Scan for the cell matching the given text and deliver its [x, y] coordinate at center. 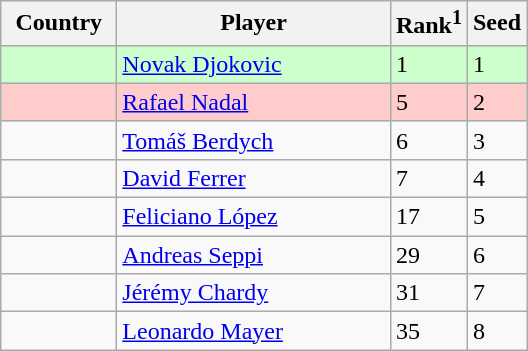
Novak Djokovic [254, 64]
Feliciano López [254, 217]
2 [496, 102]
Andreas Seppi [254, 255]
Country [59, 24]
Leonardo Mayer [254, 331]
Rafael Nadal [254, 102]
Seed [496, 24]
29 [428, 255]
31 [428, 293]
Tomáš Berdych [254, 140]
4 [496, 178]
Rank1 [428, 24]
8 [496, 331]
17 [428, 217]
35 [428, 331]
Jérémy Chardy [254, 293]
David Ferrer [254, 178]
3 [496, 140]
Player [254, 24]
